For the text-containing cell, return its midpoint in (x, y) coordinate format. 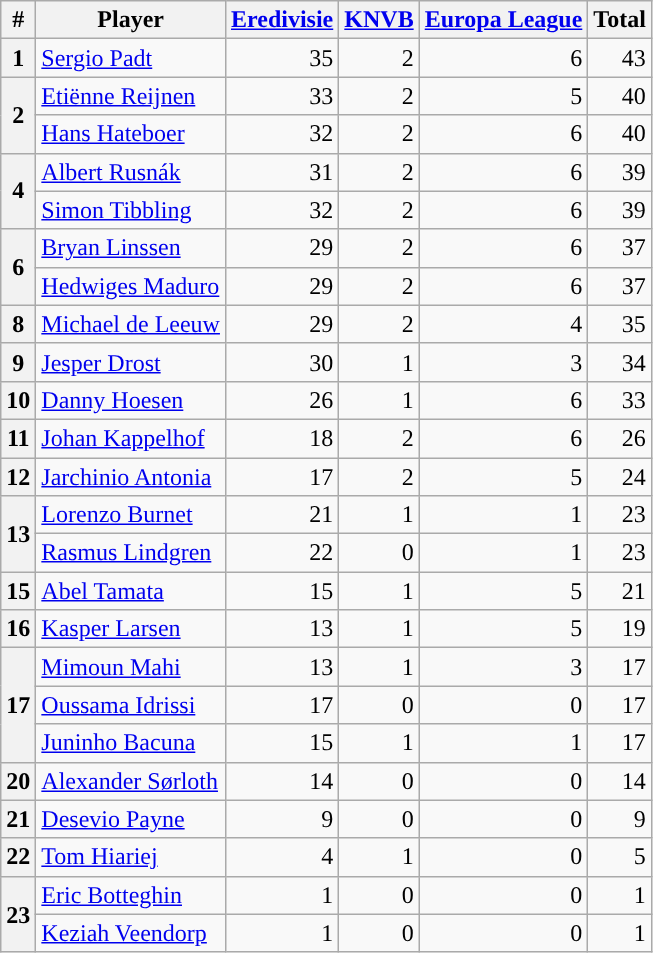
Jesper Drost (131, 362)
Rasmus Lindgren (131, 553)
Lorenzo Burnet (131, 515)
Abel Tamata (131, 591)
30 (282, 362)
Tom Hiariej (131, 857)
8 (18, 324)
Michael de Leeuw (131, 324)
Mimoun Mahi (131, 667)
Player (131, 20)
Albert Rusnák (131, 172)
Desevio Payne (131, 819)
Kasper Larsen (131, 629)
Danny Hoesen (131, 400)
Eric Botteghin (131, 895)
KNVB (379, 20)
Johan Kappelhof (131, 438)
10 (18, 400)
Oussama Idrissi (131, 705)
Keziah Veendorp (131, 933)
16 (18, 629)
19 (620, 629)
34 (620, 362)
Hedwiges Maduro (131, 286)
11 (18, 438)
Etiënne Reijnen (131, 96)
Simon Tibbling (131, 210)
Eredivisie (282, 20)
12 (18, 477)
31 (282, 172)
Bryan Linssen (131, 248)
Hans Hateboer (131, 134)
Sergio Padt (131, 58)
Jarchinio Antonia (131, 477)
24 (620, 477)
Europa League (504, 20)
Alexander Sørloth (131, 781)
43 (620, 58)
Juninho Bacuna (131, 743)
Total (620, 20)
# (18, 20)
18 (282, 438)
20 (18, 781)
